Return the [X, Y] coordinate for the center point of the cell that contains the specified text.  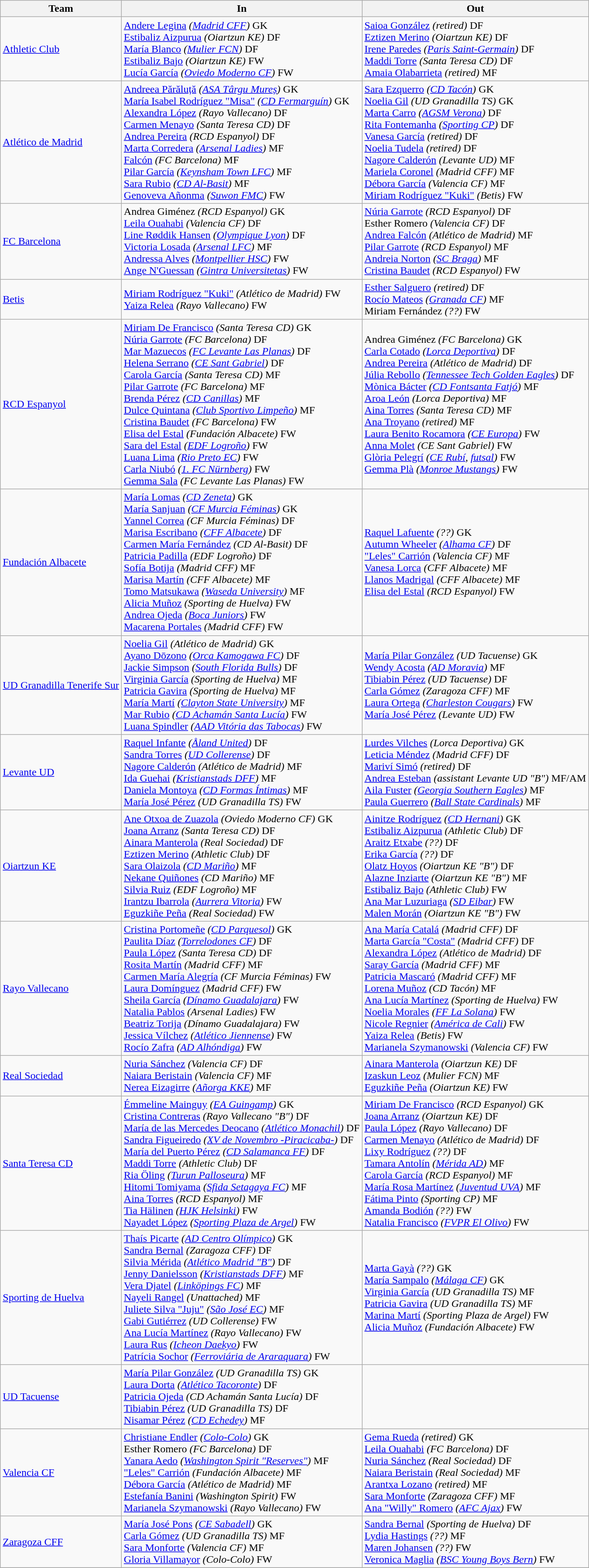
Nuria Sánchez (Valencia CF) DF Naiara Beristain (Valencia CF) MF Nerea Eizagirre (Añorga KKE) MF [242, 1075]
Oiartzun KE [61, 865]
Rayo Vallecano [61, 988]
In [242, 9]
Betis [61, 299]
UD Tacuense [61, 1397]
Out [476, 9]
UD Granadilla Tenerife Sur [61, 685]
Santa Teresa CD [61, 1163]
Team [61, 9]
Fundación Albacete [61, 562]
Valencia CF [61, 1472]
Miriam Rodríguez "Kuki" (Atlético de Madrid) FW Yaiza Relea (Rayo Vallecano) FW [242, 299]
Athletic Club [61, 49]
Sporting de Huelva [61, 1298]
Real Sociedad [61, 1075]
Sandra Bernal (Sporting de Huelva) DF Lydia Hastings (??) MF Maren Johansen (??) FW Veronica Maglia (BSC Young Boys Bern) FW [476, 1542]
María José Pons (CE Sabadell) GK Carla Gómez (UD Granadilla TS) MF Sara Monforte (Valencia CF) MF Gloria Villamayor (Colo-Colo) FW [242, 1542]
FC Barcelona [61, 241]
Esther Salguero (retired) DF Rocío Mateos (Granada CF) MF Miriam Fernández (??) FW [476, 299]
Zaragoza CFF [61, 1542]
Levante UD [61, 772]
Atlético de Madrid [61, 142]
Ainara Manterola (Oiartzun KE) DF Izaskun Leoz (Mulier FCN) MF Eguzkiñe Peña (Oiartzun KE) FW [476, 1075]
RCD Espanyol [61, 404]
